Output the [X, Y] coordinate of the center of the cell containing the given text.  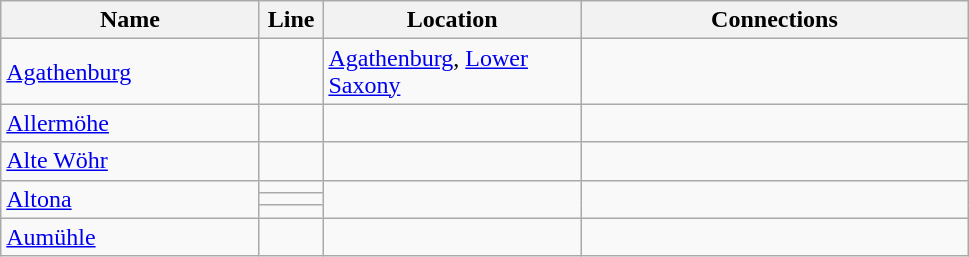
Aumühle [130, 237]
Agathenburg [130, 72]
Connections [774, 20]
Alte Wöhr [130, 161]
Allermöhe [130, 123]
Agathenburg, Lower Saxony [452, 72]
Line [291, 20]
Altona [130, 199]
Name [130, 20]
Location [452, 20]
